Return [x, y] of the center of cell containing provided text 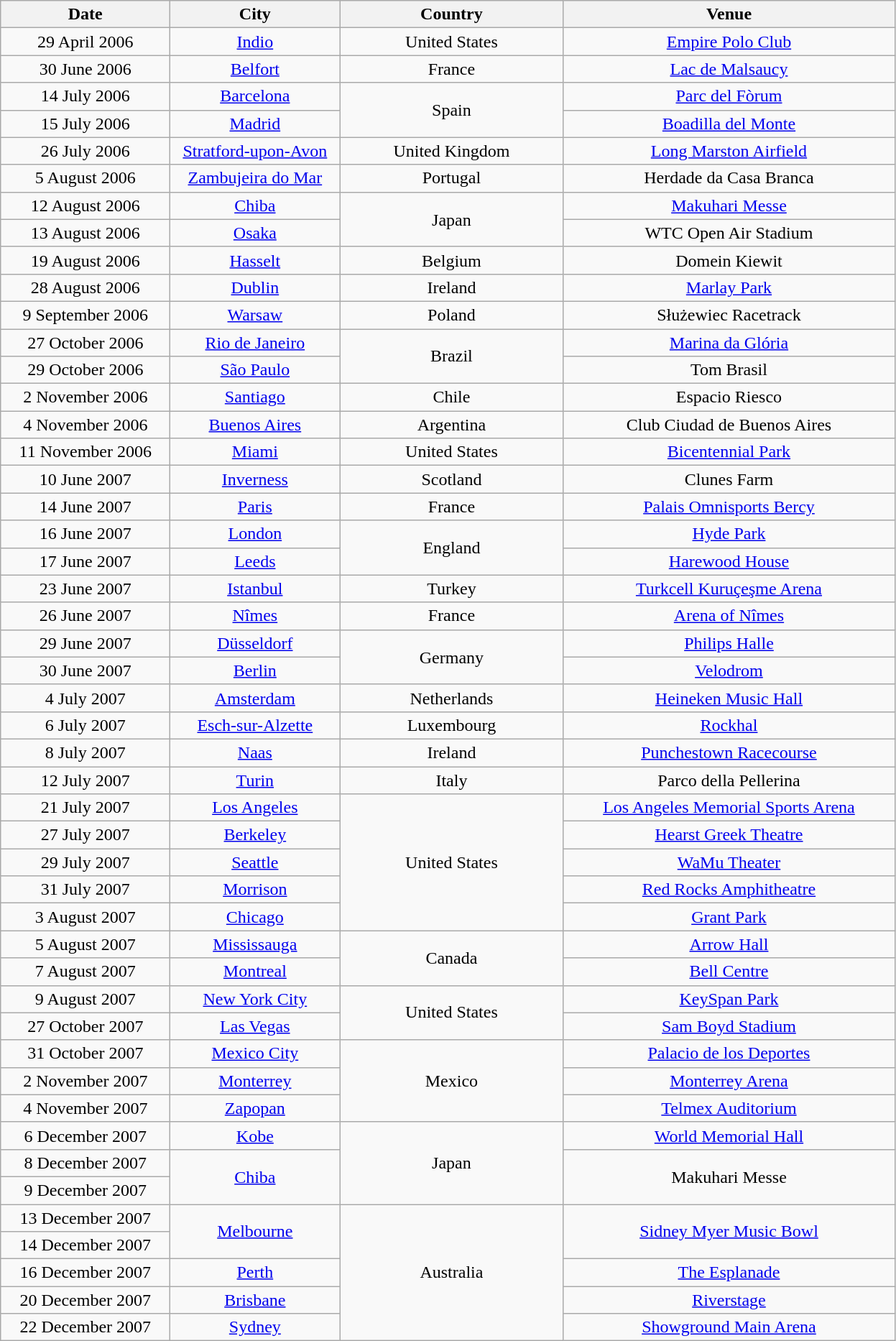
Paris [255, 507]
Hearst Greek Theatre [729, 835]
Empire Polo Club [729, 42]
10 June 2007 [86, 479]
Turkcell Kuruçeşme Arena [729, 589]
20 December 2007 [86, 1300]
Santiago [255, 397]
7 August 2007 [86, 972]
Chile [451, 397]
Sam Boyd Stadium [729, 1026]
Grant Park [729, 917]
Punchestown Racecourse [729, 752]
Los Angeles [255, 808]
Mexico City [255, 1054]
22 December 2007 [86, 1327]
Służewiec Racetrack [729, 315]
Marlay Park [729, 287]
Naas [255, 752]
England [451, 548]
31 July 2007 [86, 890]
Argentina [451, 425]
26 July 2006 [86, 151]
Miami [255, 452]
9 September 2006 [86, 315]
Rio de Janeiro [255, 343]
26 June 2007 [86, 616]
Bicentennial Park [729, 452]
Date [86, 14]
Italy [451, 780]
14 June 2007 [86, 507]
13 August 2006 [86, 233]
Mexico [451, 1081]
27 July 2007 [86, 835]
Riverstage [729, 1300]
21 July 2007 [86, 808]
9 August 2007 [86, 999]
Boadilla del Monte [729, 124]
8 December 2007 [86, 1163]
WTC Open Air Stadium [729, 233]
KeySpan Park [729, 999]
Stratford-upon-Avon [255, 151]
United Kingdom [451, 151]
WaMu Theater [729, 862]
31 October 2007 [86, 1054]
Turin [255, 780]
3 August 2007 [86, 917]
12 July 2007 [86, 780]
Palais Omnisports Bercy [729, 507]
Velodrom [729, 670]
London [255, 534]
New York City [255, 999]
Zapopan [255, 1108]
Mississauga [255, 944]
Berlin [255, 670]
Amsterdam [255, 698]
Sidney Myer Music Bowl [729, 1232]
2 November 2006 [86, 397]
Netherlands [451, 698]
29 October 2006 [86, 370]
World Memorial Hall [729, 1135]
14 December 2007 [86, 1245]
Leeds [255, 561]
Espacio Riesco [729, 397]
5 August 2007 [86, 944]
Poland [451, 315]
Los Angeles Memorial Sports Arena [729, 808]
28 August 2006 [86, 287]
Brazil [451, 356]
Telmex Auditorium [729, 1108]
Zambujeira do Mar [255, 178]
Istanbul [255, 589]
6 July 2007 [86, 725]
Palacio de los Deportes [729, 1054]
30 June 2006 [86, 69]
Sydney [255, 1327]
23 June 2007 [86, 589]
15 July 2006 [86, 124]
Herdade da Casa Branca [729, 178]
Parc del Fòrum [729, 96]
Inverness [255, 479]
Belgium [451, 260]
Scotland [451, 479]
2 November 2007 [86, 1081]
Monterrey [255, 1081]
29 June 2007 [86, 643]
Düsseldorf [255, 643]
Australia [451, 1273]
Canada [451, 958]
16 June 2007 [86, 534]
19 August 2006 [86, 260]
29 April 2006 [86, 42]
The Esplanade [729, 1273]
Nîmes [255, 616]
Lac de Malsaucy [729, 69]
Long Marston Airfield [729, 151]
13 December 2007 [86, 1218]
Belfort [255, 69]
12 August 2006 [86, 206]
Heineken Music Hall [729, 698]
Tom Brasil [729, 370]
27 October 2006 [86, 343]
Club Ciudad de Buenos Aires [729, 425]
16 December 2007 [86, 1273]
Portugal [451, 178]
Bell Centre [729, 972]
5 August 2006 [86, 178]
Turkey [451, 589]
Morrison [255, 890]
Spain [451, 110]
4 July 2007 [86, 698]
Perth [255, 1273]
Kobe [255, 1135]
Monterrey Arena [729, 1081]
Buenos Aires [255, 425]
Montreal [255, 972]
Country [451, 14]
Arrow Hall [729, 944]
17 June 2007 [86, 561]
4 November 2007 [86, 1108]
11 November 2006 [86, 452]
27 October 2007 [86, 1026]
São Paulo [255, 370]
Melbourne [255, 1232]
30 June 2007 [86, 670]
Clunes Farm [729, 479]
Arena of Nîmes [729, 616]
Harewood House [729, 561]
Hasselt [255, 260]
9 December 2007 [86, 1190]
Venue [729, 14]
Chicago [255, 917]
6 December 2007 [86, 1135]
Seattle [255, 862]
Las Vegas [255, 1026]
Marina da Glória [729, 343]
14 July 2006 [86, 96]
Domein Kiewit [729, 260]
Indio [255, 42]
Dublin [255, 287]
Hyde Park [729, 534]
Red Rocks Amphitheatre [729, 890]
Showground Main Arena [729, 1327]
Parco della Pellerina [729, 780]
Brisbane [255, 1300]
8 July 2007 [86, 752]
Esch-sur-Alzette [255, 725]
Osaka [255, 233]
Germany [451, 657]
Barcelona [255, 96]
Rockhal [729, 725]
29 July 2007 [86, 862]
City [255, 14]
Luxembourg [451, 725]
Berkeley [255, 835]
4 November 2006 [86, 425]
Philips Halle [729, 643]
Warsaw [255, 315]
Madrid [255, 124]
